Scan for the cell matching the given text and deliver its [X, Y] coordinate at center. 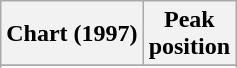
Chart (1997) [72, 34]
Peakposition [189, 34]
